Determine the (x, y) coordinate at the center of the cell enclosing the given text.  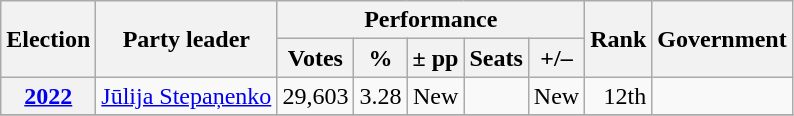
Seats (496, 58)
29,603 (316, 96)
Performance (431, 20)
+/– (556, 58)
12th (618, 96)
3.28 (380, 96)
Votes (316, 58)
2022 (48, 96)
Rank (618, 39)
Election (48, 39)
Party leader (186, 39)
% (380, 58)
± pp (436, 58)
Jūlija Stepaņenko (186, 96)
Government (722, 39)
